Provide the (x, y) coordinate of the cell's center where the given text is located.  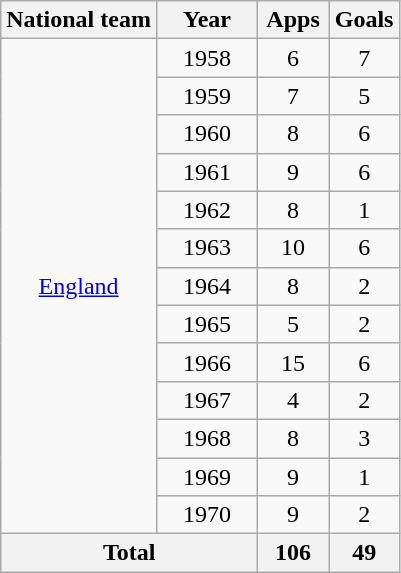
1968 (206, 438)
1958 (206, 58)
1960 (206, 134)
1970 (206, 515)
106 (294, 553)
1967 (206, 400)
England (79, 286)
3 (364, 438)
Year (206, 20)
1959 (206, 96)
1969 (206, 477)
Goals (364, 20)
10 (294, 248)
National team (79, 20)
15 (294, 362)
1964 (206, 286)
Total (130, 553)
1965 (206, 324)
49 (364, 553)
1966 (206, 362)
1963 (206, 248)
1961 (206, 172)
1962 (206, 210)
4 (294, 400)
Apps (294, 20)
